For the text-containing cell, return its midpoint in (X, Y) coordinate format. 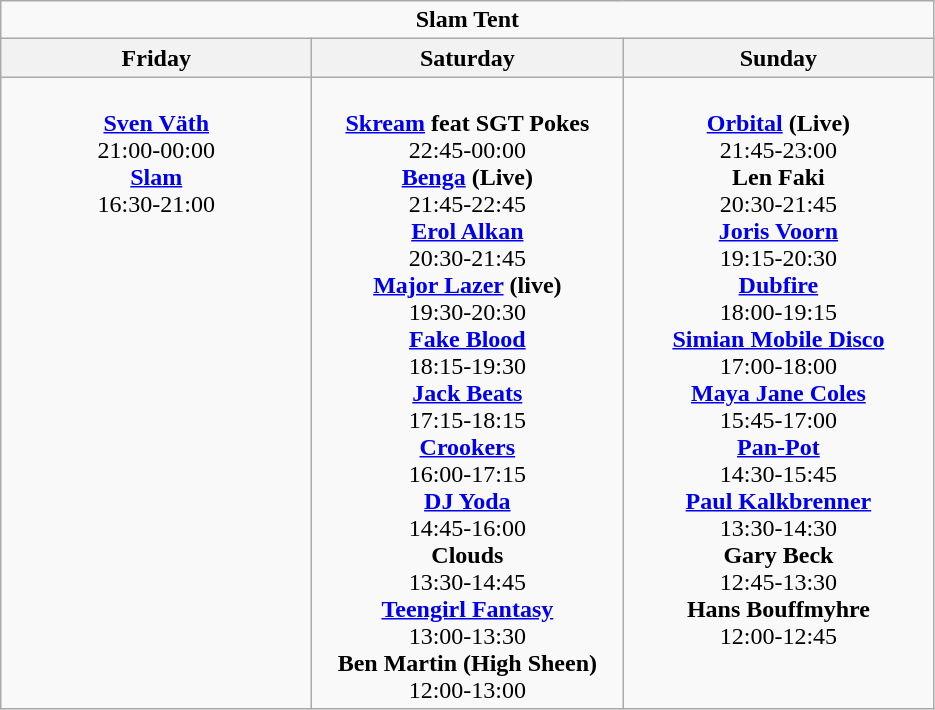
Slam Tent (468, 20)
Sunday (778, 58)
Friday (156, 58)
Saturday (468, 58)
Sven Väth 21:00-00:00 Slam 16:30-21:00 (156, 393)
